Find where the given text appears and provide that cell's center as [X, Y] coordinate. 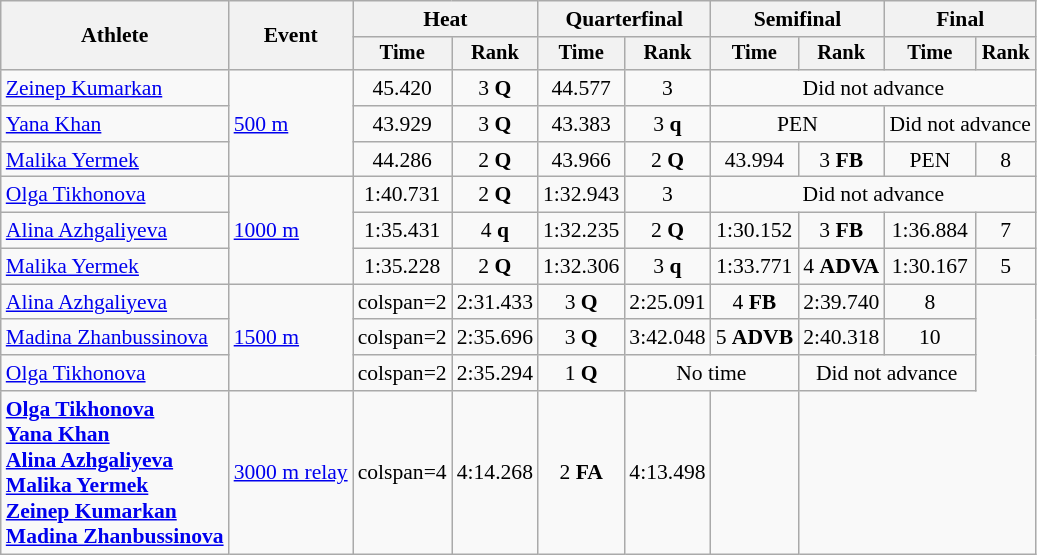
No time [711, 373]
1 Q [581, 373]
2:25.091 [667, 302]
Zeinep Kumarkan [115, 88]
3:42.048 [667, 338]
43.929 [402, 124]
Athlete [115, 36]
1:35.228 [402, 267]
colspan=4 [402, 472]
Final [960, 19]
1500 m [291, 338]
4 ADVA [841, 267]
Olga TikhonovaYana KhanAlina AzhgaliyevaMalika YermekZeinep KumarkanMadina Zhanbussinova [115, 472]
44.577 [581, 88]
2:39.740 [841, 302]
5 ADVB [754, 338]
500 m [291, 124]
2:40.318 [841, 338]
2:35.294 [495, 373]
Event [291, 36]
45.420 [402, 88]
1:30.167 [930, 267]
Heat [446, 19]
43.994 [754, 160]
1:35.431 [402, 231]
2:31.433 [495, 302]
4:14.268 [495, 472]
Semifinal [798, 19]
Yana Khan [115, 124]
1:32.943 [581, 195]
1:32.306 [581, 267]
4 FB [754, 302]
Quarterfinal [624, 19]
Madina Zhanbussinova [115, 338]
4:13.498 [667, 472]
7 [1006, 231]
5 [1006, 267]
1:40.731 [402, 195]
43.383 [581, 124]
44.286 [402, 160]
4 q [495, 231]
10 [930, 338]
1:33.771 [754, 267]
2 FA [581, 472]
1:30.152 [754, 231]
1:32.235 [581, 231]
1000 m [291, 230]
43.966 [581, 160]
2:35.696 [495, 338]
1:36.884 [930, 231]
3000 m relay [291, 472]
